Output the [x, y] coordinate of the center of the cell containing the given text.  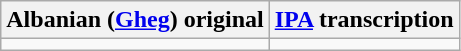
IPA transcription [364, 20]
Albanian (Gheg) original [135, 20]
